Identify which cell holds the provided text, then report its [x, y] central coordinate. 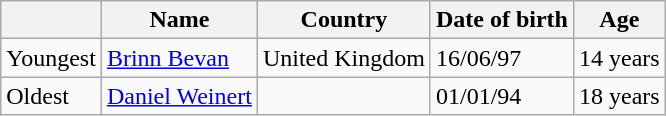
Oldest [52, 96]
United Kingdom [344, 58]
Daniel Weinert [179, 96]
Country [344, 20]
Name [179, 20]
18 years [619, 96]
Age [619, 20]
14 years [619, 58]
16/06/97 [502, 58]
01/01/94 [502, 96]
Youngest [52, 58]
Date of birth [502, 20]
Brinn Bevan [179, 58]
